Return the [X, Y] coordinate for the center point of the cell that contains the specified text.  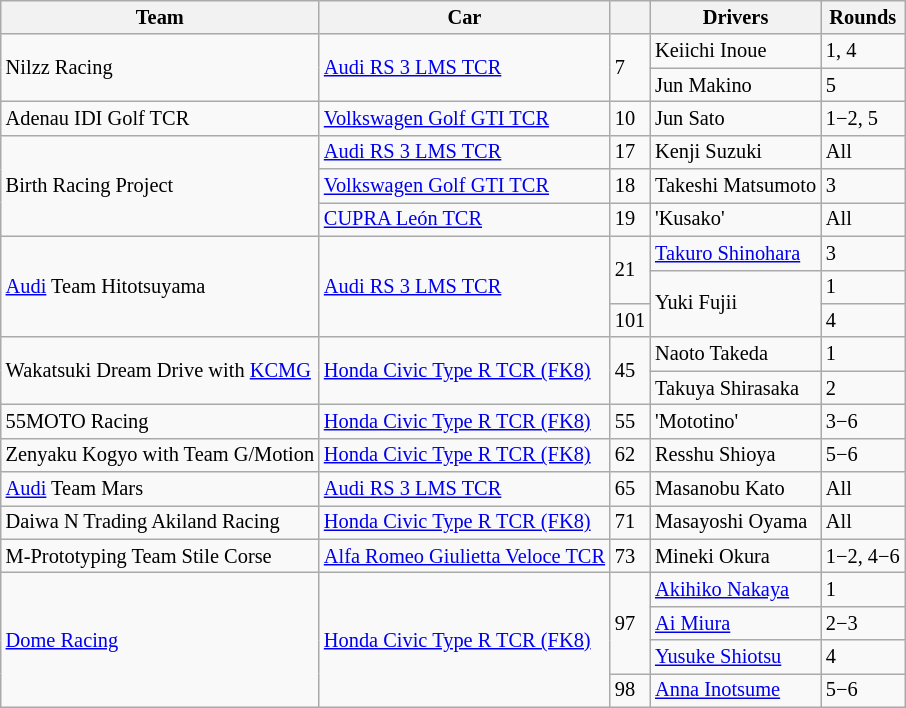
21 [630, 270]
101 [630, 320]
3−6 [863, 421]
Audi Team Mars [160, 489]
98 [630, 690]
73 [630, 556]
'Mototino' [736, 421]
Mineki Okura [736, 556]
Birth Racing Project [160, 186]
Daiwa N Trading Akiland Racing [160, 522]
Jun Sato [736, 118]
17 [630, 152]
Masanobu Kato [736, 489]
2−3 [863, 623]
5 [863, 85]
2 [863, 388]
Masayoshi Oyama [736, 522]
62 [630, 455]
Audi Team Hitotsuyama [160, 286]
Drivers [736, 17]
Yusuke Shiotsu [736, 657]
Team [160, 17]
Takeshi Matsumoto [736, 186]
55 [630, 421]
10 [630, 118]
Nilzz Racing [160, 68]
18 [630, 186]
71 [630, 522]
Anna Inotsume [736, 690]
1−2, 4−6 [863, 556]
65 [630, 489]
CUPRA León TCR [464, 219]
Naoto Takeda [736, 354]
Car [464, 17]
M-Prototyping Team Stile Corse [160, 556]
55MOTO Racing [160, 421]
'Kusako' [736, 219]
Keiichi Inoue [736, 51]
Jun Makino [736, 85]
Kenji Suzuki [736, 152]
45 [630, 370]
Adenau IDI Golf TCR [160, 118]
Yuki Fujii [736, 304]
Wakatsuki Dream Drive with KCMG [160, 370]
Zenyaku Kogyo with Team G/Motion [160, 455]
Takuro Shinohara [736, 253]
97 [630, 622]
Dome Racing [160, 640]
1−2, 5 [863, 118]
19 [630, 219]
Alfa Romeo Giulietta Veloce TCR [464, 556]
7 [630, 68]
1, 4 [863, 51]
Ai Miura [736, 623]
Akihiko Nakaya [736, 589]
Takuya Shirasaka [736, 388]
Rounds [863, 17]
Resshu Shioya [736, 455]
